Find where the given text appears and provide that cell's center as [x, y] coordinate. 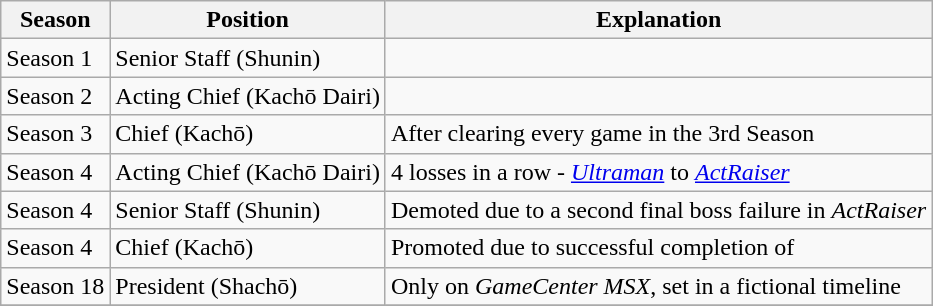
Demoted due to a second final boss failure in ActRaiser [658, 210]
Promoted due to successful completion of [658, 248]
Season 2 [56, 96]
Explanation [658, 20]
Only on GameCenter MSX, set in a fictional timeline [658, 286]
Season [56, 20]
Position [248, 20]
Season 3 [56, 134]
President (Shachō) [248, 286]
Season 18 [56, 286]
Season 1 [56, 58]
4 losses in a row - Ultraman to ActRaiser [658, 172]
After clearing every game in the 3rd Season [658, 134]
